From the cell containing the given text, extract its center point as (x, y) coordinate. 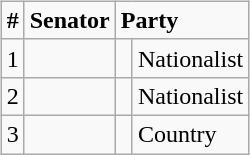
# (12, 20)
2 (12, 96)
Party (182, 20)
Senator (70, 20)
Country (190, 134)
1 (12, 58)
3 (12, 134)
